Find where the given text appears and provide that cell's center as [x, y] coordinate. 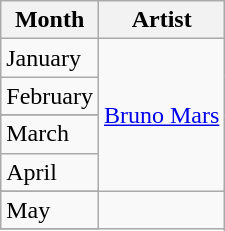
April [50, 172]
Bruno Mars [161, 115]
March [50, 134]
Month [50, 20]
January [50, 58]
May [50, 210]
February [50, 96]
Artist [161, 20]
